Pinpoint the cell where the given text exists, returning its [X, Y] midpoint coordinate. 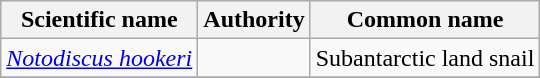
Common name [425, 20]
Subantarctic land snail [425, 58]
Notodiscus hookeri [100, 58]
Scientific name [100, 20]
Authority [254, 20]
